Locate the cell with the specified text and output its [x, y] center coordinate. 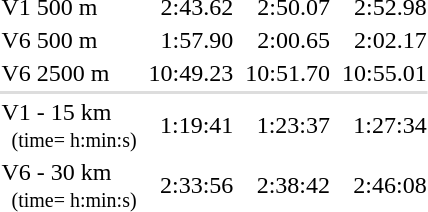
V6 2500 m [69, 73]
1:57.90 [191, 40]
1:19:41 [191, 126]
1:27:34 [384, 126]
2:00.65 [288, 40]
10:55.01 [384, 73]
10:51.70 [288, 73]
1:23:37 [288, 126]
V6 500 m [69, 40]
2:02.17 [384, 40]
V1 - 15 km (time= h:min:s) [69, 126]
10:49.23 [191, 73]
